Extract the [X, Y] coordinate from the center of the cell holding the provided text.  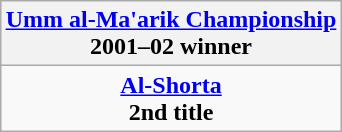
Umm al-Ma'arik Championship2001–02 winner [171, 34]
Al-Shorta2nd title [171, 98]
